Detect which cell encompasses the target text, then output its [x, y] center coordinate. 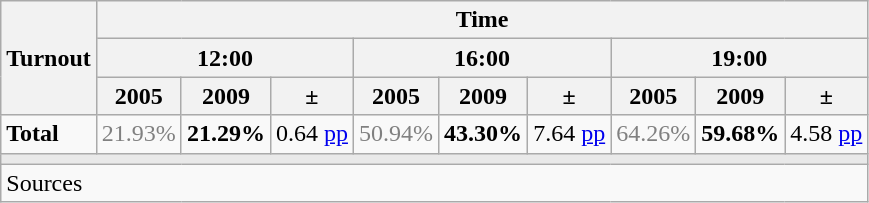
Time [482, 20]
64.26% [654, 134]
43.30% [484, 134]
19:00 [740, 58]
21.93% [138, 134]
Turnout [49, 58]
12:00 [224, 58]
59.68% [740, 134]
Sources [434, 183]
4.58 pp [826, 134]
7.64 pp [570, 134]
0.64 pp [312, 134]
21.29% [226, 134]
Total [49, 134]
50.94% [396, 134]
16:00 [482, 58]
